Detect which cell encompasses the target text, then output its (x, y) center coordinate. 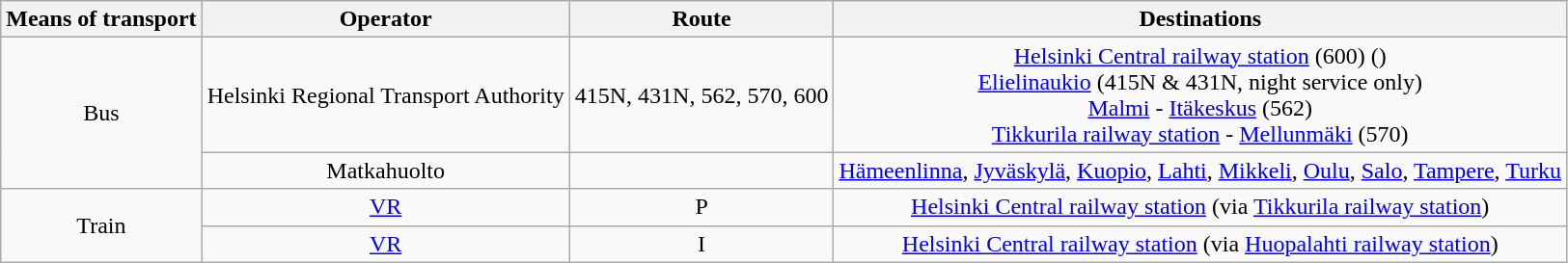
Bus (101, 114)
Helsinki Central railway station (via Tikkurila railway station) (1200, 207)
415N, 431N, 562, 570, 600 (701, 94)
P (701, 207)
Route (701, 19)
Helsinki Central railway station (via Huopalahti railway station) (1200, 244)
Operator (386, 19)
Helsinki Regional Transport Authority (386, 94)
Hämeenlinna, Jyväskylä, Kuopio, Lahti, Mikkeli, Oulu, Salo, Tampere, Turku (1200, 171)
Destinations (1200, 19)
I (701, 244)
Matkahuolto (386, 171)
Means of transport (101, 19)
Train (101, 225)
